Find where the given text appears and provide that cell's center as [x, y] coordinate. 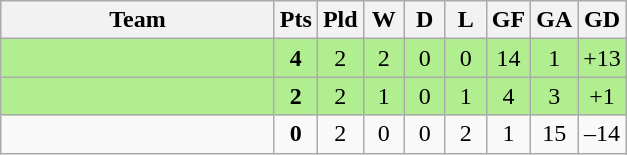
GA [554, 20]
GF [508, 20]
3 [554, 96]
GD [602, 20]
L [466, 20]
W [384, 20]
Pld [340, 20]
Team [138, 20]
–14 [602, 134]
Pts [296, 20]
+1 [602, 96]
15 [554, 134]
14 [508, 58]
D [424, 20]
+13 [602, 58]
